Identify which cell holds the provided text, then report its (x, y) central coordinate. 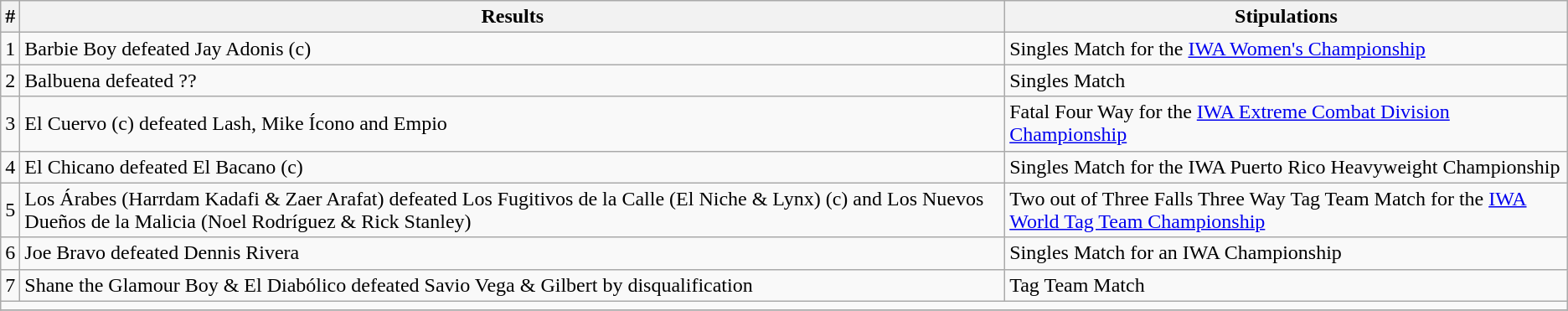
El Cuervo (c) defeated Lash, Mike Ícono and Empio (513, 124)
4 (10, 167)
5 (10, 210)
# (10, 17)
Joe Bravo defeated Dennis Rivera (513, 253)
2 (10, 80)
Singles Match for the IWA Women's Championship (1287, 49)
Stipulations (1287, 17)
7 (10, 285)
Results (513, 17)
El Chicano defeated El Bacano (c) (513, 167)
3 (10, 124)
Singles Match (1287, 80)
Singles Match for an IWA Championship (1287, 253)
Fatal Four Way for the IWA Extreme Combat Division Championship (1287, 124)
Two out of Three Falls Three Way Tag Team Match for the IWA World Tag Team Championship (1287, 210)
Tag Team Match (1287, 285)
1 (10, 49)
Barbie Boy defeated Jay Adonis (c) (513, 49)
Shane the Glamour Boy & El Diabólico defeated Savio Vega & Gilbert by disqualification (513, 285)
6 (10, 253)
Singles Match for the IWA Puerto Rico Heavyweight Championship (1287, 167)
Balbuena defeated ?? (513, 80)
